From the cell containing the given text, extract its center point as [X, Y] coordinate. 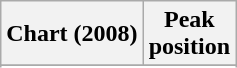
Chart (2008) [72, 34]
Peakposition [189, 34]
